Provide the (X, Y) coordinate of the cell's center where the given text is located.  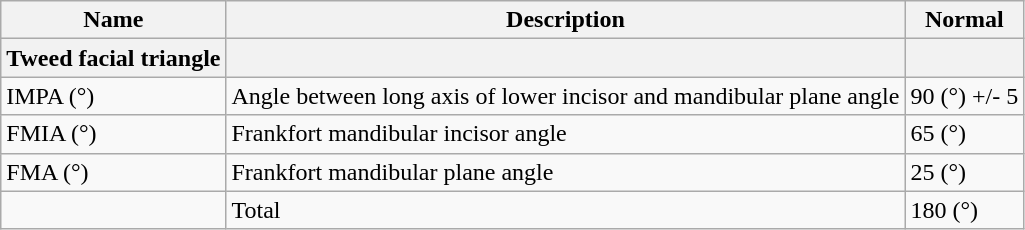
FMIA (°) (114, 134)
Tweed facial triangle (114, 58)
IMPA (°) (114, 96)
Name (114, 20)
90 (°) +/- 5 (964, 96)
25 (°) (964, 172)
Frankfort mandibular incisor angle (566, 134)
Normal (964, 20)
180 (°) (964, 210)
Description (566, 20)
Total (566, 210)
FMA (°) (114, 172)
65 (°) (964, 134)
Angle between long axis of lower incisor and mandibular plane angle (566, 96)
Frankfort mandibular plane angle (566, 172)
